Capture the cell that displays the provided text and extract its [x, y] central coordinate. 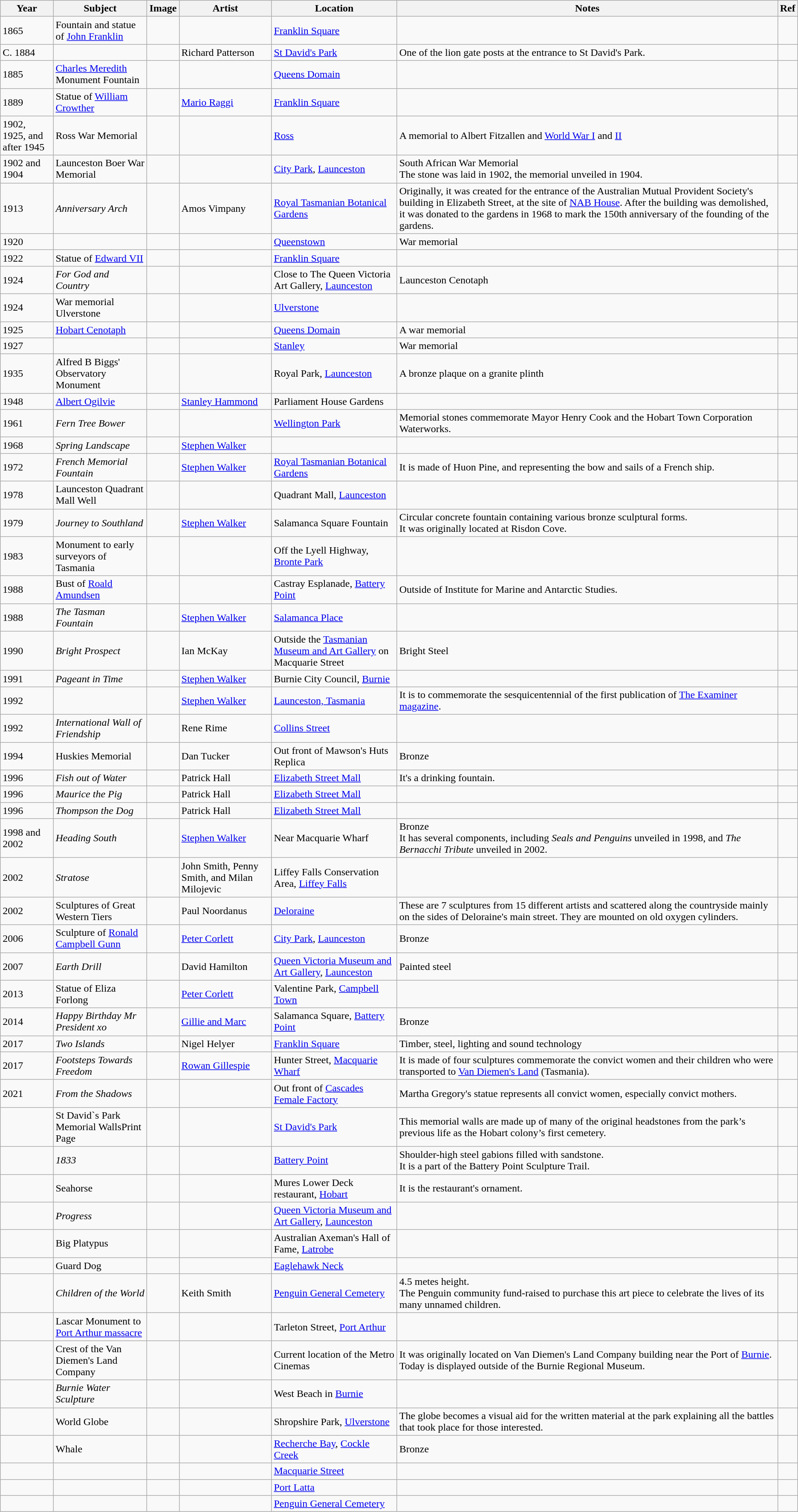
1961 [27, 424]
West Beach in Burnie [334, 1394]
It is to commemorate the sesquicentennial of the first publication of The Examiner magazine. [587, 701]
Alfred B Biggs' Observatory Monument [100, 374]
1865 [27, 31]
Anniversary Arch [100, 208]
Amos Vimpany [225, 208]
Australian Axeman's Hall of Fame, Latrobe [334, 1244]
Nigel Helyer [225, 1044]
Valentine Park, Campbell Town [334, 994]
It is the restaurant's ornament. [587, 1188]
Martha Gregory's statue represents all convict women, especially convict mothers. [587, 1094]
Bright Steel [587, 651]
Royal Park, Launceston [334, 374]
Heading South [100, 838]
Notes [587, 9]
David Hamilton [225, 967]
Quadrant Mall, Launceston [334, 495]
1994 [27, 756]
1902 and 1904 [27, 169]
Memorial stones commemorate Mayor Henry Cook and the Hobart Town Corporation Waterworks. [587, 424]
Albert Ogilvie [100, 401]
Launceston Quadrant Mall Well [100, 495]
Stanley [334, 346]
Deloraine [334, 911]
Statue of Eliza Forlong [100, 994]
BronzeIt has several components, including Seals and Penguins unveiled in 1998, and The Bernacchi Tribute unveiled in 2002. [587, 838]
Fern Tree Bower [100, 424]
Macquarie Street [334, 1471]
Current location of the Metro Cinemas [334, 1360]
Off the Lyell Highway, Bronte Park [334, 556]
Statue of Edward VII [100, 258]
It was originally located on Van Diemen's Land Company building near the Port of Burnie.Today is displayed outside of the Burnie Regional Museum. [587, 1360]
Stanley Hammond [225, 401]
2006 [27, 938]
Salamanca Place [334, 617]
Crest of the Van Diemen's Land Company [100, 1360]
Battery Point [334, 1160]
Image [163, 9]
Spring Landscape [100, 445]
2013 [27, 994]
1889 [27, 102]
Progress [100, 1216]
1978 [27, 495]
Burnie Water Sculpture [100, 1394]
One of the lion gate posts at the entrance to St David's Park. [587, 52]
Port Latta [334, 1487]
1920 [27, 242]
Two Islands [100, 1044]
Ross War Memorial [100, 136]
1998 and 2002 [27, 838]
Pageant in Time [100, 678]
1922 [27, 258]
Near Macquarie Wharf [334, 838]
International Wall of Friendship [100, 728]
Launceston, Tasmania [334, 701]
Monument to early surveyors of Tasmania [100, 556]
Big Platypus [100, 1244]
Happy Birthday Mr President xo [100, 1022]
John Smith, Penny Smith, and Milan Milojevic [225, 877]
War memorial Ulverstone [100, 308]
Maurice the Pig [100, 794]
French Memorial Fountain [100, 467]
Out front of Mawson's Huts Replica [334, 756]
Keith Smith [225, 1293]
Seahorse [100, 1188]
It is made of Huon Pine, and representing the bow and sails of a French ship. [587, 467]
Rowan Gillespie [225, 1065]
Location [334, 9]
South African War MemorialThe stone was laid in 1902, the memorial unveiled in 1904. [587, 169]
Richard Patterson [225, 52]
Castray Esplanade, Battery Point [334, 590]
Timber, steel, lighting and sound technology [587, 1044]
St David`s Park Memorial WallsPrint Page [100, 1127]
Launceston Cenotaph [587, 280]
Fountain and statue of John Franklin [100, 31]
Liffey Falls Conservation Area, Liffey Falls [334, 877]
Whale [100, 1449]
1948 [27, 401]
4.5 metes height.The Penguin community fund-raised to purchase this art piece to celebrate the lives of its many unnamed children. [587, 1293]
Parliament House Gardens [334, 401]
Sculpture of Ronald Campbell Gunn [100, 938]
Artist [225, 9]
Collins Street [334, 728]
It is made of four sculptures commemorate the convict women and their children who were transported to Van Diemen's Land (Tasmania). [587, 1065]
C. 1884 [27, 52]
Painted steel [587, 967]
Bright Prospect [100, 651]
A memorial to Albert Fitzallen and World War I and II [587, 136]
Charles Meredith Monument Fountain [100, 74]
Stratose [100, 877]
Ian McKay [225, 651]
Hobart Cenotaph [100, 329]
Mures Lower Deck restaurant, Hobart [334, 1188]
1972 [27, 467]
1925 [27, 329]
Circular concrete fountain containing various bronze sculptural forms.It was originally located at Risdon Cove. [587, 522]
Earth Drill [100, 967]
1913 [27, 208]
1935 [27, 374]
2007 [27, 967]
Salamanca Square, Battery Point [334, 1022]
1833 [100, 1160]
Close to The Queen Victoria Art Gallery, Launceston [334, 280]
1927 [27, 346]
Lascar Monument to Port Arthur massacre [100, 1327]
From the Shadows [100, 1094]
Journey to Southland [100, 522]
1979 [27, 522]
Wellington Park [334, 424]
Eaglehawk Neck [334, 1266]
World Globe [100, 1422]
It's a drinking fountain. [587, 778]
Mario Raggi [225, 102]
1990 [27, 651]
A war memorial [587, 329]
1991 [27, 678]
For God and Country [100, 280]
Outside of Institute for Marine and Antarctic Studies. [587, 590]
Tarleton Street, Port Arthur [334, 1327]
Out front of Cascades Female Factory [334, 1094]
Outside the Tasmanian Museum and Art Gallery on Macquarie Street [334, 651]
1885 [27, 74]
Dan Tucker [225, 756]
Fish out of Water [100, 778]
Ulverstone [334, 308]
Huskies Memorial [100, 756]
The globe becomes a visual aid for the written material at the park explaining all the battles that took place for those interested. [587, 1422]
A bronze plaque on a granite plinth [587, 374]
Shoulder-high steel gabions filled with sandstone.It is a part of the Battery Point Sculpture Trail. [587, 1160]
Footsteps Towards Freedom [100, 1065]
Recherche Bay, Cockle Creek [334, 1449]
This memorial walls are made up of many of the original headstones from the park’s previous life as the Hobart colony’s first cemetery. [587, 1127]
Launceston Boer War Memorial [100, 169]
1968 [27, 445]
Year [27, 9]
1983 [27, 556]
Ref [788, 9]
Hunter Street, Macquarie Wharf [334, 1065]
Sculptures of Great Western Tiers [100, 911]
Thompson the Dog [100, 811]
Children of the World [100, 1293]
The Tasman Fountain [100, 617]
2014 [27, 1022]
Bust of Roald Amundsen [100, 590]
Subject [100, 9]
2021 [27, 1094]
Shropshire Park, Ulverstone [334, 1422]
Queenstown [334, 242]
1902, 1925, and after 1945 [27, 136]
Ross [334, 136]
Burnie City Council, Burnie [334, 678]
Gillie and Marc [225, 1022]
Salamanca Square Fountain [334, 522]
Statue of William Crowther [100, 102]
Guard Dog [100, 1266]
Paul Noordanus [225, 911]
Rene Rime [225, 728]
